Identify which cell holds the provided text, then report its [x, y] central coordinate. 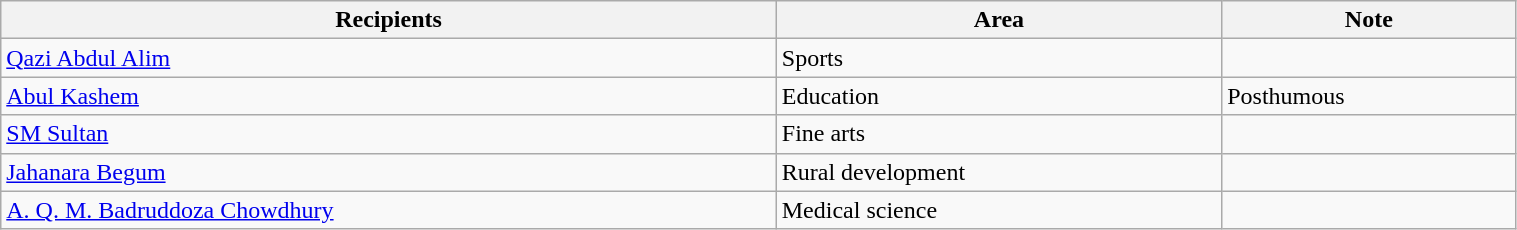
A. Q. M. Badruddoza Chowdhury [389, 210]
Rural development [998, 172]
Posthumous [1369, 96]
Education [998, 96]
Area [998, 20]
SM Sultan [389, 134]
Abul Kashem [389, 96]
Qazi Abdul Alim [389, 58]
Recipients [389, 20]
Sports [998, 58]
Note [1369, 20]
Medical science [998, 210]
Fine arts [998, 134]
Jahanara Begum [389, 172]
